For the text-containing cell, return its midpoint in (X, Y) coordinate format. 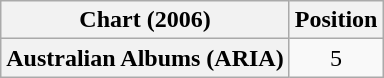
5 (336, 58)
Chart (2006) (145, 20)
Position (336, 20)
Australian Albums (ARIA) (145, 58)
